Locate the cell with the specified text and output its (x, y) center coordinate. 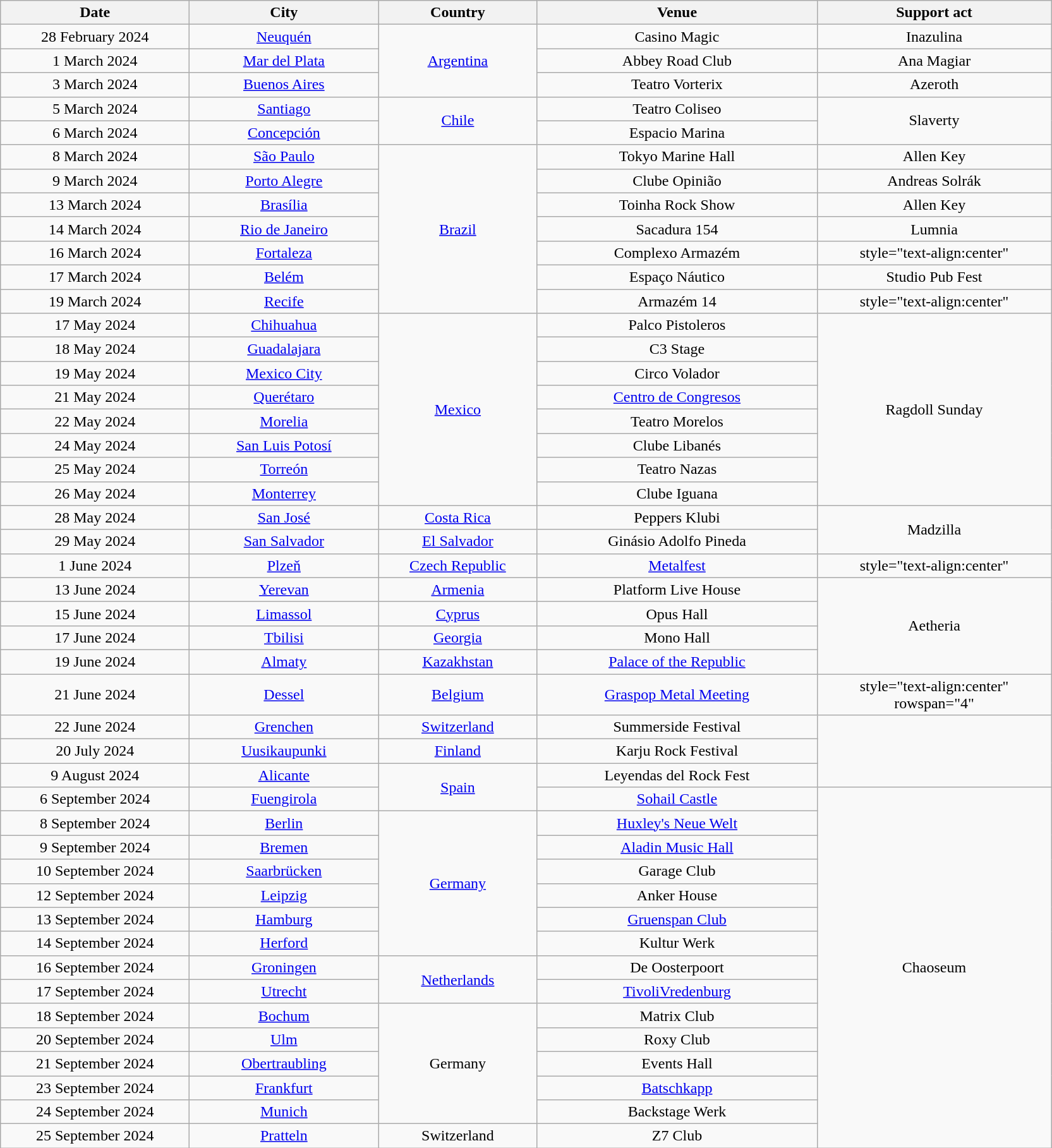
22 June 2024 (95, 727)
Inazulina (934, 37)
Hamburg (284, 919)
Casino Magic (677, 37)
Chile (457, 121)
Brazil (457, 229)
17 May 2024 (95, 325)
Andreas Solrák (934, 181)
Mexico City (284, 373)
Clube Opinião (677, 181)
Ragdoll Sunday (934, 409)
Fuengirola (284, 799)
Concepción (284, 133)
Alicante (284, 775)
21 May 2024 (95, 397)
Aetheria (934, 625)
Neuquén (284, 37)
19 June 2024 (95, 662)
Obertraubling (284, 1063)
Garage Club (677, 871)
Anker House (677, 895)
Leyendas del Rock Fest (677, 775)
Querétaro (284, 397)
Leipzig (284, 895)
8 September 2024 (95, 823)
23 September 2024 (95, 1087)
Ana Magiar (934, 61)
Platform Live House (677, 589)
Belém (284, 277)
Clube Iguana (677, 493)
Almaty (284, 662)
8 March 2024 (95, 157)
9 August 2024 (95, 775)
1 March 2024 (95, 61)
Date (95, 13)
Roxy Club (677, 1039)
Berlin (284, 823)
18 September 2024 (95, 1015)
Venue (677, 13)
Mar del Plata (284, 61)
Mexico (457, 409)
Costa Rica (457, 517)
9 September 2024 (95, 847)
Toinha Rock Show (677, 205)
Guadalajara (284, 349)
El Salvador (457, 541)
Metalfest (677, 565)
Sohail Castle (677, 799)
Kazakhstan (457, 662)
Abbey Road Club (677, 61)
Frankfurt (284, 1087)
20 September 2024 (95, 1039)
24 September 2024 (95, 1112)
Finland (457, 751)
16 March 2024 (95, 253)
Brasília (284, 205)
Ulm (284, 1039)
Lumnia (934, 229)
Teatro Nazas (677, 469)
Chihuahua (284, 325)
Uusikaupunki (284, 751)
5 March 2024 (95, 109)
Chaoseum (934, 968)
19 May 2024 (95, 373)
style="text-align:center" rowspan="4" (934, 694)
Kultur Werk (677, 943)
Backstage Werk (677, 1112)
Georgia (457, 637)
Herford (284, 943)
Sacadura 154 (677, 229)
Buenos Aires (284, 85)
Espaço Náutico (677, 277)
Mono Hall (677, 637)
28 February 2024 (95, 37)
9 March 2024 (95, 181)
Tokyo Marine Hall (677, 157)
16 September 2024 (95, 967)
Teatro Coliseo (677, 109)
22 May 2024 (95, 421)
Utrecht (284, 991)
13 March 2024 (95, 205)
28 May 2024 (95, 517)
Saarbrücken (284, 871)
21 September 2024 (95, 1063)
Argentina (457, 61)
12 September 2024 (95, 895)
Armenia (457, 589)
Groningen (284, 967)
Studio Pub Fest (934, 277)
De Oosterpoort (677, 967)
Porto Alegre (284, 181)
Dessel (284, 694)
C3 Stage (677, 349)
Yerevan (284, 589)
Events Hall (677, 1063)
13 June 2024 (95, 589)
Support act (934, 13)
6 September 2024 (95, 799)
Karju Rock Festival (677, 751)
Grenchen (284, 727)
Rio de Janeiro (284, 229)
1 June 2024 (95, 565)
Netherlands (457, 979)
Complexo Armazém (677, 253)
Bremen (284, 847)
Santiago (284, 109)
Teatro Vorterix (677, 85)
Circo Volador (677, 373)
Batschkapp (677, 1087)
Fortaleza (284, 253)
Palace of the Republic (677, 662)
Slaverty (934, 121)
10 September 2024 (95, 871)
São Paulo (284, 157)
14 September 2024 (95, 943)
Huxley's Neue Welt (677, 823)
Czech Republic (457, 565)
25 September 2024 (95, 1136)
Espacio Marina (677, 133)
17 March 2024 (95, 277)
3 March 2024 (95, 85)
Munich (284, 1112)
29 May 2024 (95, 541)
Ginásio Adolfo Pineda (677, 541)
25 May 2024 (95, 469)
Limassol (284, 613)
TivoliVredenburg (677, 991)
Armazém 14 (677, 301)
19 March 2024 (95, 301)
Cyprus (457, 613)
Graspop Metal Meeting (677, 694)
14 March 2024 (95, 229)
15 June 2024 (95, 613)
Monterrey (284, 493)
Summerside Festival (677, 727)
Torreón (284, 469)
Madzilla (934, 529)
San Salvador (284, 541)
Aladin Music Hall (677, 847)
Z7 Club (677, 1136)
6 March 2024 (95, 133)
Tbilisi (284, 637)
Opus Hall (677, 613)
Recife (284, 301)
Palco Pistoleros (677, 325)
13 September 2024 (95, 919)
Pratteln (284, 1136)
Azeroth (934, 85)
18 May 2024 (95, 349)
Teatro Morelos (677, 421)
Bochum (284, 1015)
21 June 2024 (95, 694)
Plzeň (284, 565)
San Luis Potosí (284, 445)
17 June 2024 (95, 637)
City (284, 13)
Matrix Club (677, 1015)
Peppers Klubi (677, 517)
17 September 2024 (95, 991)
Gruenspan Club (677, 919)
20 July 2024 (95, 751)
Belgium (457, 694)
San José (284, 517)
26 May 2024 (95, 493)
Spain (457, 787)
Clube Libanés (677, 445)
Morelia (284, 421)
Country (457, 13)
24 May 2024 (95, 445)
Centro de Congresos (677, 397)
